Return the [X, Y] coordinate for the center point of the cell that contains the specified text.  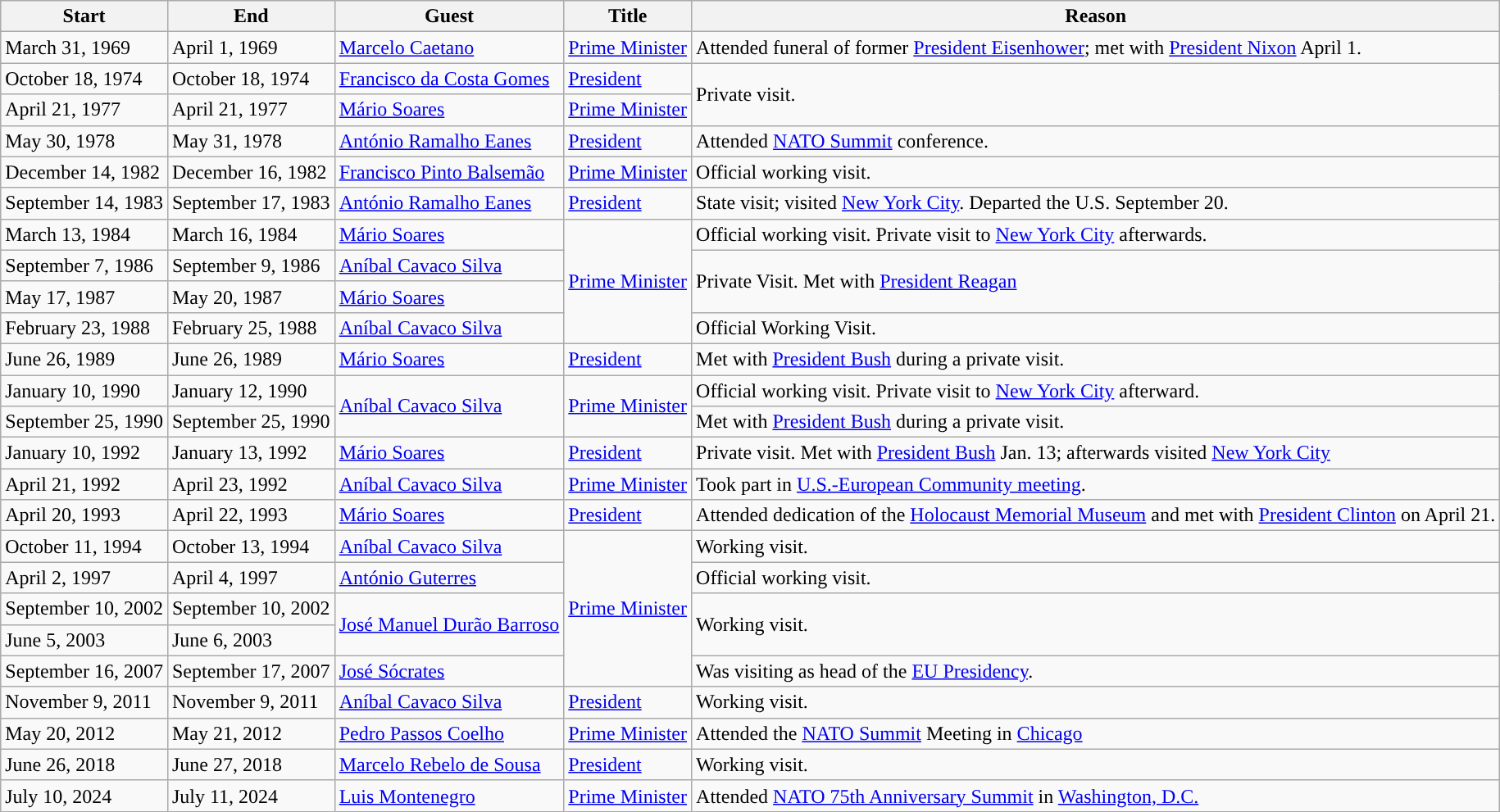
September 16, 2007 [84, 671]
Luis Montenegro [449, 796]
March 13, 1984 [84, 234]
Attended the NATO Summit Meeting in Chicago [1096, 733]
April 20, 1993 [84, 515]
Attended NATO Summit conference. [1096, 141]
December 16, 1982 [251, 172]
January 10, 1992 [84, 453]
May 17, 1987 [84, 297]
Private visit. Met with President Bush Jan. 13; afterwards visited New York City [1096, 453]
April 21, 1992 [84, 484]
April 2, 1997 [84, 578]
António Guterres [449, 578]
September 14, 1983 [84, 203]
Official working visit. Private visit to New York City afterward. [1096, 391]
April 23, 1992 [251, 484]
April 4, 1997 [251, 578]
Attended funeral of former President Eisenhower; met with President Nixon April 1. [1096, 48]
February 23, 1988 [84, 328]
March 31, 1969 [84, 48]
Attended dedication of the Holocaust Memorial Museum and met with President Clinton on April 21. [1096, 515]
Francisco Pinto Balsemão [449, 172]
April 1, 1969 [251, 48]
October 11, 1994 [84, 547]
September 17, 1983 [251, 203]
September 17, 2007 [251, 671]
July 11, 2024 [251, 796]
June 5, 2003 [84, 640]
October 13, 1994 [251, 547]
Marcelo Caetano [449, 48]
July 10, 2024 [84, 796]
Title [628, 16]
Official working visit. Private visit to New York City afterwards. [1096, 234]
January 13, 1992 [251, 453]
April 22, 1993 [251, 515]
March 16, 1984 [251, 234]
Attended NATO 75th Anniversary Summit in Washington, D.C. [1096, 796]
Official Working Visit. [1096, 328]
Private visit. [1096, 94]
May 21, 2012 [251, 733]
Was visiting as head of the EU Presidency. [1096, 671]
José Sócrates [449, 671]
January 12, 1990 [251, 391]
End [251, 16]
May 30, 1978 [84, 141]
Pedro Passos Coelho [449, 733]
September 9, 1986 [251, 265]
May 20, 1987 [251, 297]
State visit; visited New York City. Departed the U.S. September 20. [1096, 203]
Took part in U.S.-European Community meeting. [1096, 484]
Francisco da Costa Gomes [449, 79]
Marcelo Rebelo de Sousa [449, 764]
January 10, 1990 [84, 391]
December 14, 1982 [84, 172]
June 26, 2018 [84, 764]
Start [84, 16]
June 27, 2018 [251, 764]
Reason [1096, 16]
September 7, 1986 [84, 265]
February 25, 1988 [251, 328]
May 31, 1978 [251, 141]
June 6, 2003 [251, 640]
José Manuel Durão Barroso [449, 624]
Private Visit. Met with President Reagan [1096, 281]
May 20, 2012 [84, 733]
Guest [449, 16]
